From the cell containing the given text, extract its center point as [x, y] coordinate. 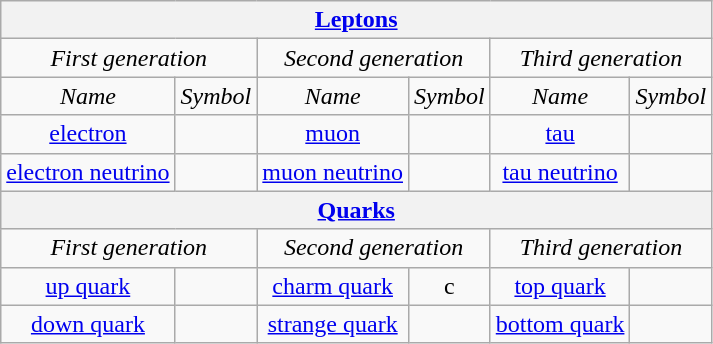
charm quark [333, 286]
Leptons [356, 20]
electron neutrino [88, 172]
muon [333, 134]
tau [560, 134]
Quarks [356, 210]
up quark [88, 286]
down quark [88, 324]
electron [88, 134]
strange quark [333, 324]
c [450, 286]
muon neutrino [333, 172]
bottom quark [560, 324]
tau neutrino [560, 172]
top quark [560, 286]
